Return (x, y) of the center of cell containing provided text 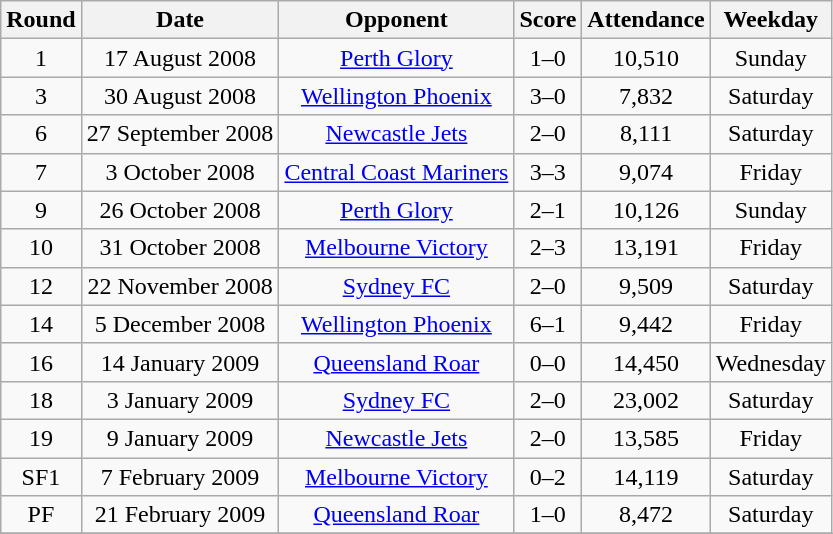
Opponent (396, 20)
14,450 (646, 362)
Weekday (770, 20)
0–0 (548, 362)
1 (41, 58)
7 (41, 172)
2–1 (548, 210)
Score (548, 20)
13,585 (646, 438)
8,111 (646, 134)
6 (41, 134)
Attendance (646, 20)
Wednesday (770, 362)
9 (41, 210)
10 (41, 248)
3 (41, 96)
9,509 (646, 286)
3–3 (548, 172)
22 November 2008 (180, 286)
14,119 (646, 477)
9,074 (646, 172)
10,126 (646, 210)
Central Coast Mariners (396, 172)
0–2 (548, 477)
9,442 (646, 324)
14 (41, 324)
Date (180, 20)
3 January 2009 (180, 400)
12 (41, 286)
27 September 2008 (180, 134)
5 December 2008 (180, 324)
26 October 2008 (180, 210)
23,002 (646, 400)
7,832 (646, 96)
19 (41, 438)
21 February 2009 (180, 515)
PF (41, 515)
2–3 (548, 248)
13,191 (646, 248)
30 August 2008 (180, 96)
7 February 2009 (180, 477)
10,510 (646, 58)
18 (41, 400)
Round (41, 20)
8,472 (646, 515)
17 August 2008 (180, 58)
6–1 (548, 324)
14 January 2009 (180, 362)
3–0 (548, 96)
9 January 2009 (180, 438)
SF1 (41, 477)
3 October 2008 (180, 172)
31 October 2008 (180, 248)
16 (41, 362)
